Return the (X, Y) coordinate for the center point of the cell that contains the specified text.  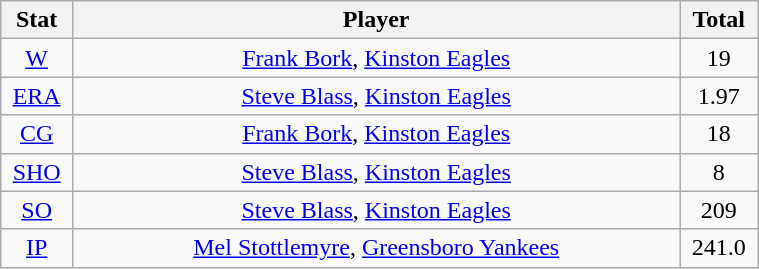
209 (719, 210)
SHO (37, 172)
IP (37, 248)
Mel Stottlemyre, Greensboro Yankees (376, 248)
SO (37, 210)
CG (37, 134)
1.97 (719, 96)
Stat (37, 20)
Total (719, 20)
W (37, 58)
19 (719, 58)
18 (719, 134)
ERA (37, 96)
Player (376, 20)
241.0 (719, 248)
8 (719, 172)
